For the text-containing cell, return its midpoint in [X, Y] coordinate format. 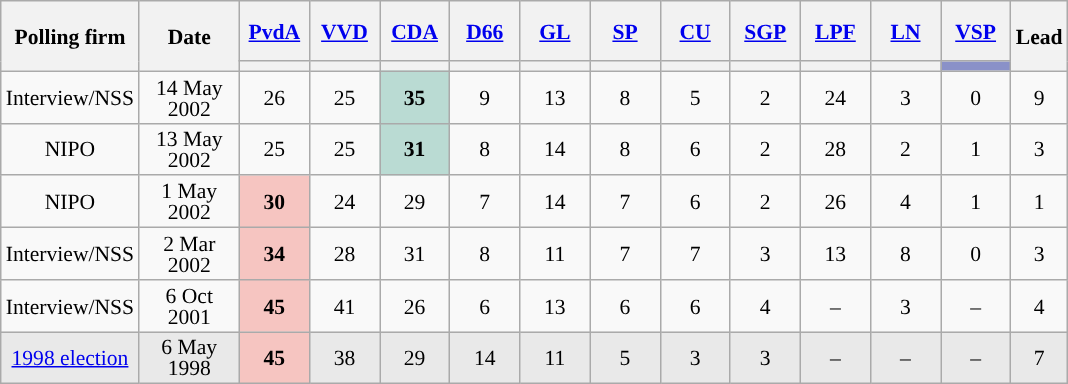
SGP [765, 31]
PvdA [274, 31]
Date [189, 36]
35 [415, 97]
VVD [344, 31]
Polling firm [70, 36]
CU [695, 31]
14 May 2002 [189, 97]
13 May 2002 [189, 149]
41 [344, 306]
38 [344, 358]
CDA [415, 31]
SP [625, 31]
VSP [976, 31]
D66 [485, 31]
GL [555, 31]
1 May 2002 [189, 202]
30 [274, 202]
LPF [835, 31]
Lead [1040, 36]
6 May 1998 [189, 358]
2 Mar 2002 [189, 254]
1998 election [70, 358]
LN [905, 31]
34 [274, 254]
6 Oct 2001 [189, 306]
